Extract the (X, Y) coordinate from the center of the cell holding the provided text.  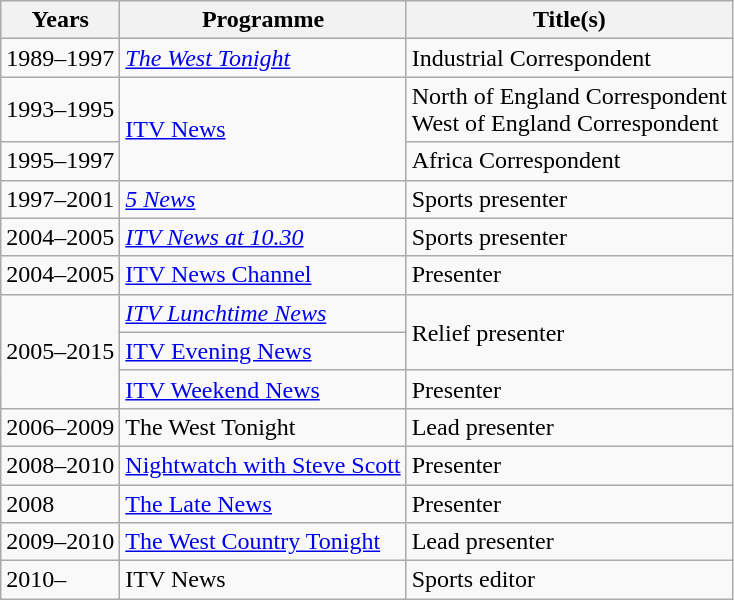
Years (60, 20)
Sports editor (569, 580)
Relief presenter (569, 332)
Nightwatch with Steve Scott (263, 465)
ITV News Channel (263, 275)
The Late News (263, 503)
ITV News at 10.30 (263, 237)
Programme (263, 20)
1995–1997 (60, 161)
ITV Lunchtime News (263, 313)
2010– (60, 580)
Title(s) (569, 20)
1989–1997 (60, 58)
ITV Evening News (263, 351)
2008–2010 (60, 465)
North of England CorrespondentWest of England Correspondent (569, 110)
2009–2010 (60, 542)
2006–2009 (60, 427)
1997–2001 (60, 199)
2005–2015 (60, 351)
ITV Weekend News (263, 389)
Africa Correspondent (569, 161)
1993–1995 (60, 110)
2008 (60, 503)
Industrial Correspondent (569, 58)
The West Country Tonight (263, 542)
5 News (263, 199)
